For the text-containing cell, return its midpoint in [x, y] coordinate format. 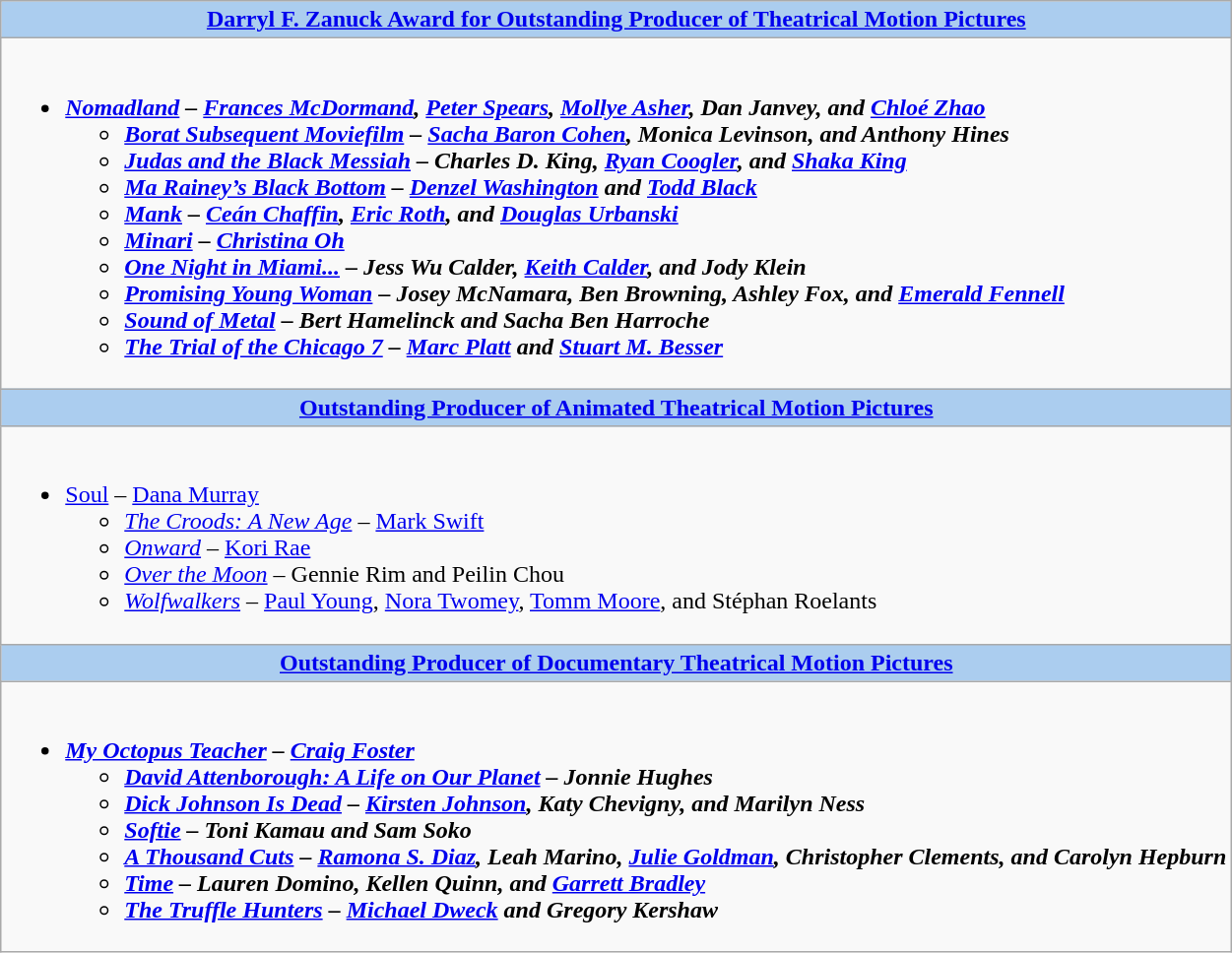
Outstanding Producer of Documentary Theatrical Motion Pictures [616, 663]
Darryl F. Zanuck Award for Outstanding Producer of Theatrical Motion Pictures [616, 20]
Outstanding Producer of Animated Theatrical Motion Pictures [616, 408]
